Return the [X, Y] coordinate for the center point of the cell that contains the specified text.  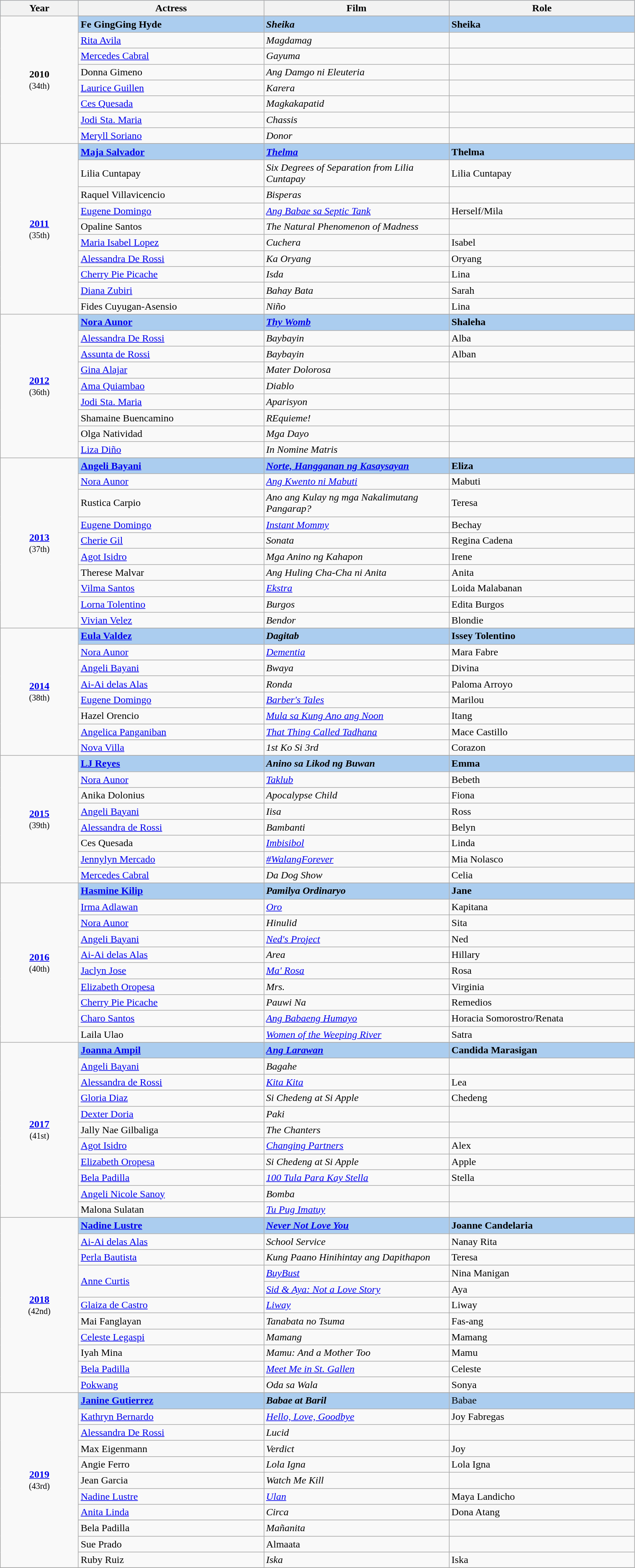
Jennylyn Mercado [171, 859]
Fe GingGing Hyde [171, 24]
Glaiza de Castro [171, 1305]
Mga Anino ng Kahapon [357, 557]
Belyn [542, 827]
Issey Tolentino [542, 636]
Alban [542, 354]
Joy [542, 1448]
Divina [542, 668]
Virginia [542, 986]
Satra [542, 1034]
Perla Bautista [171, 1257]
Ang Babaeng Humayo [357, 1019]
Ang Huling Cha-Cha ni Anita [357, 572]
Mater Dolorosa [357, 370]
Joanna Ampil [171, 1050]
Anino sa Likod ng Buwan [357, 764]
Hasmine Kilip [171, 891]
Isabel [542, 243]
2016(40th) [39, 962]
Itang [542, 716]
Kita Kita [357, 1082]
Fas-ang [542, 1321]
Pokwang [171, 1385]
Chassis [357, 120]
Marilou [542, 700]
100 Tula Para Kay Stella [357, 1178]
Oro [357, 907]
Angelica Panganiban [171, 732]
Ronda [357, 684]
Mabuti [542, 482]
Ned's Project [357, 939]
Rita Avila [171, 40]
Dexter Doria [171, 1114]
Changing Partners [357, 1146]
Role [542, 8]
Gina Alajar [171, 370]
Shaleha [542, 322]
Corazon [542, 748]
Lorna Tolentino [171, 604]
Bagahe [357, 1066]
Anita [542, 572]
Apocalypse Child [357, 796]
Mia Nolasco [542, 859]
Ang Larawan [357, 1050]
Remedios [542, 1003]
Gloria Diaz [171, 1098]
Sita [542, 923]
Anika Dolonius [171, 796]
Hillary [542, 955]
Joanne Candelaria [542, 1225]
In Nomine Matris [357, 449]
Lucid [357, 1432]
Hello, Love, Goodbye [357, 1417]
Mrs. [357, 986]
Da Dog Show [357, 875]
Opaline Santos [171, 227]
Sue Prado [171, 1544]
Ekstra [357, 588]
Barber's Tales [357, 700]
Angie Ferro [171, 1464]
Iisa [357, 811]
Emma [542, 764]
Cuchera [357, 243]
Celeste Legaspi [171, 1337]
Eula Valdez [171, 636]
Alex [542, 1146]
Watch Me Kill [357, 1480]
Laila Ulao [171, 1034]
Alba [542, 338]
BuyBust [357, 1273]
That Thing Called Tadhana [357, 732]
REquieme! [357, 418]
Assunta de Rossi [171, 354]
Max Eigenmann [171, 1448]
2010(34th) [39, 80]
Lea [542, 1082]
Horacia Somorostro/Renata [542, 1019]
Circa [357, 1512]
Six Degrees of Separation from Lilia Cuntapay [357, 173]
Nova Villa [171, 748]
Ang Kwento ni Mabuti [357, 482]
Vivian Velez [171, 620]
Ama Quiambao [171, 386]
Joy Fabregas [542, 1417]
The Chanters [357, 1130]
Rosa [542, 970]
Niño [357, 306]
Dagitab [357, 636]
Jally Nae Gilbaliga [171, 1130]
Paloma Arroyo [542, 684]
Diablo [357, 386]
Chedeng [542, 1098]
Bwaya [357, 668]
Oryang [542, 259]
Anne Curtis [171, 1281]
Mace Castillo [542, 732]
The Natural Phenomenon of Madness [357, 227]
Never Not Love You [357, 1225]
Karera [357, 88]
Blondie [542, 620]
Rustica Carpio [171, 503]
Mamu: And a Mother Too [357, 1353]
Sid & Aya: Not a Love Story [357, 1289]
Celeste [542, 1369]
Ruby Ruiz [171, 1560]
Gayuma [357, 56]
Tu Pug Imatuy [357, 1209]
Sonata [357, 541]
Aya [542, 1289]
Maria Isabel Lopez [171, 243]
Bisperas [357, 195]
Mara Fabre [542, 652]
Kapitana [542, 907]
Bendor [357, 620]
Cherie Gil [171, 541]
1st Ko Si 3rd [357, 748]
Maya Landicho [542, 1496]
Liza Diño [171, 449]
Almaata [357, 1544]
Kathryn Bernardo [171, 1417]
Isda [357, 275]
2012(36th) [39, 386]
2013(37th) [39, 543]
Charo Santos [171, 1019]
Meryll Soriano [171, 136]
2015(39th) [39, 819]
Raquel Villavicencio [171, 195]
2014(38th) [39, 692]
Candida Marasigan [542, 1050]
Diana Zubiri [171, 290]
Year [39, 8]
Jaclyn Jose [171, 970]
Dona Atang [542, 1512]
Stella [542, 1178]
Jean Garcia [171, 1480]
Ulan [357, 1496]
Donor [357, 136]
Bambanti [357, 827]
Janine Gutierrez [171, 1401]
Celia [542, 875]
LJ Reyes [171, 764]
Nina Manigan [542, 1273]
Norte, Hangganan ng Kasaysayan [357, 466]
Hinulid [357, 923]
Eliza [542, 466]
Herself/Mila [542, 210]
Oda sa Wala [357, 1385]
Meet Me in St. Gallen [357, 1369]
2011(35th) [39, 229]
Film [357, 8]
Aparisyon [357, 402]
Ned [542, 939]
Verdict [357, 1448]
Ano ang Kulay ng mga Nakalimutang Pangarap? [357, 503]
Olga Natividad [171, 434]
Laurice Guillen [171, 88]
Dementia [357, 652]
Ang Babae sa Septic Tank [357, 210]
Angeli Nicole Sanoy [171, 1193]
Apple [542, 1162]
Babae at Baril [357, 1401]
Therese Malvar [171, 572]
#WalangForever [357, 859]
Anita Linda [171, 1512]
Paki [357, 1114]
Fiona [542, 796]
Magkakapatid [357, 104]
Bechay [542, 525]
Maja Salvador [171, 151]
Ka Oryang [357, 259]
2019(43rd) [39, 1481]
Linda [542, 843]
Thy Womb [357, 322]
Malona Sulatan [171, 1209]
2017(41st) [39, 1130]
Edita Burgos [542, 604]
Women of the Weeping River [357, 1034]
Bebeth [542, 780]
Area [357, 955]
Burgos [357, 604]
Shamaine Buencamino [171, 418]
Pauwi Na [357, 1003]
Babae [542, 1401]
Irma Adlawan [171, 907]
Taklub [357, 780]
Loida Malabanan [542, 588]
2018(42nd) [39, 1305]
Vilma Santos [171, 588]
Bahay Bata [357, 290]
Ma' Rosa [357, 970]
Irene [542, 557]
Mga Dayo [357, 434]
Imbisibol [357, 843]
Fides Cuyugan-Asensio [171, 306]
Actress [171, 8]
Mamu [542, 1353]
Magdamag [357, 40]
Hazel Orencio [171, 716]
Instant Mommy [357, 525]
Mula sa Kung Ano ang Noon [357, 716]
Jane [542, 891]
Regina Cadena [542, 541]
Pamilya Ordinaryo [357, 891]
Sonya [542, 1385]
Kung Paano Hinihintay ang Dapithapon [357, 1257]
Tanabata no Tsuma [357, 1321]
Sarah [542, 290]
Nanay Rita [542, 1242]
Mai Fanglayan [171, 1321]
Ang Damgo ni Eleuteria [357, 72]
Bomba [357, 1193]
Donna Gimeno [171, 72]
Mañanita [357, 1528]
School Service [357, 1242]
Ross [542, 811]
Iyah Mina [171, 1353]
